For the text-containing cell, return its midpoint in (X, Y) coordinate format. 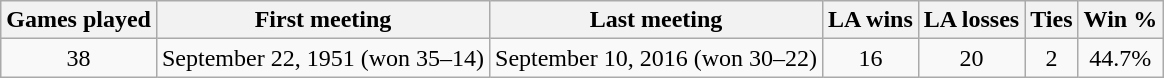
38 (79, 58)
September 22, 1951 (won 35–14) (322, 58)
LA losses (971, 20)
Last meeting (656, 20)
First meeting (322, 20)
September 10, 2016 (won 30–22) (656, 58)
Ties (1052, 20)
Games played (79, 20)
44.7% (1120, 58)
2 (1052, 58)
Win % (1120, 20)
16 (871, 58)
20 (971, 58)
LA wins (871, 20)
